Determine the (x, y) coordinate at the center of the cell enclosing the given text.  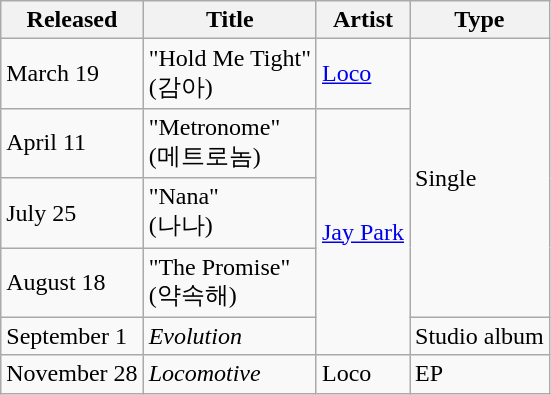
"Hold Me Tight"(감아) (230, 74)
Title (230, 20)
EP (480, 374)
July 25 (72, 213)
August 18 (72, 283)
September 1 (72, 336)
"Metronome"(메트로놈) (230, 143)
Released (72, 20)
March 19 (72, 74)
Type (480, 20)
Studio album (480, 336)
November 28 (72, 374)
"Nana"(나나) (230, 213)
Jay Park (362, 232)
"The Promise"(약속해) (230, 283)
Artist (362, 20)
Evolution (230, 336)
April 11 (72, 143)
Single (480, 178)
Locomotive (230, 374)
